Scan for the cell matching the given text and deliver its [X, Y] coordinate at center. 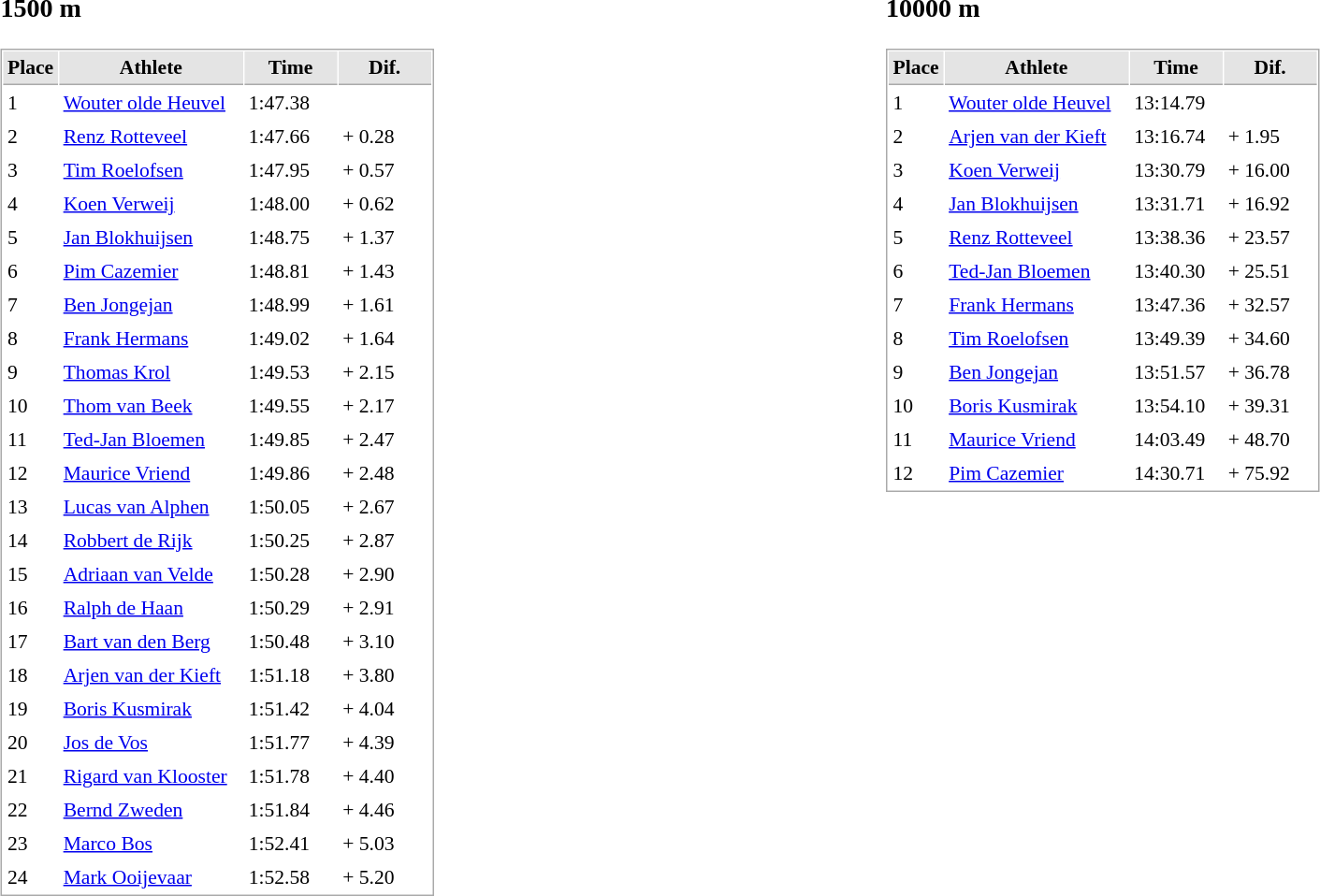
1:48.81 [290, 271]
1:50.29 [290, 608]
+ 0.62 [385, 204]
14 [31, 541]
1:52.41 [290, 844]
22 [31, 810]
13:47.36 [1177, 305]
+ 36.78 [1270, 372]
Mark Ooijevaar [151, 877]
1:48.75 [290, 238]
Bart van den Berg [151, 642]
13:54.10 [1177, 406]
+ 2.17 [385, 406]
1:50.48 [290, 642]
+ 39.31 [1270, 406]
+ 1.43 [385, 271]
Thom van Beek [151, 406]
+ 1.64 [385, 339]
14:03.49 [1177, 440]
+ 16.92 [1270, 204]
+ 4.39 [385, 743]
1:49.86 [290, 473]
+ 3.80 [385, 675]
1:47.95 [290, 170]
+ 48.70 [1270, 440]
13:49.39 [1177, 339]
+ 1.95 [1270, 137]
13:30.79 [1177, 170]
1:52.58 [290, 877]
1:51.78 [290, 776]
18 [31, 675]
1:51.18 [290, 675]
1:48.99 [290, 305]
1:49.53 [290, 372]
23 [31, 844]
+ 32.57 [1270, 305]
1:47.38 [290, 103]
24 [31, 877]
Ralph de Haan [151, 608]
Bernd Zweden [151, 810]
+ 75.92 [1270, 473]
1:50.28 [290, 574]
+ 2.48 [385, 473]
+ 16.00 [1270, 170]
16 [31, 608]
+ 25.51 [1270, 271]
1:49.85 [290, 440]
19 [31, 709]
13:31.71 [1177, 204]
+ 0.57 [385, 170]
1:51.84 [290, 810]
1:50.05 [290, 507]
13:51.57 [1177, 372]
13:16.74 [1177, 137]
13:14.79 [1177, 103]
+ 4.46 [385, 810]
Jos de Vos [151, 743]
14:30.71 [1177, 473]
+ 4.40 [385, 776]
Thomas Krol [151, 372]
Rigard van Klooster [151, 776]
+ 0.28 [385, 137]
Robbert de Rijk [151, 541]
+ 3.10 [385, 642]
Adriaan van Velde [151, 574]
+ 2.90 [385, 574]
1:47.66 [290, 137]
1:48.00 [290, 204]
1:51.77 [290, 743]
13:38.36 [1177, 238]
+ 5.03 [385, 844]
+ 2.15 [385, 372]
+ 23.57 [1270, 238]
Lucas van Alphen [151, 507]
+ 1.61 [385, 305]
+ 2.87 [385, 541]
17 [31, 642]
15 [31, 574]
1:51.42 [290, 709]
21 [31, 776]
+ 5.20 [385, 877]
13:40.30 [1177, 271]
1:50.25 [290, 541]
+ 4.04 [385, 709]
13 [31, 507]
1:49.55 [290, 406]
+ 1.37 [385, 238]
+ 2.47 [385, 440]
20 [31, 743]
+ 2.67 [385, 507]
1:49.02 [290, 339]
Marco Bos [151, 844]
+ 34.60 [1270, 339]
+ 2.91 [385, 608]
